Output the [x, y] coordinate of the center of the cell containing the given text.  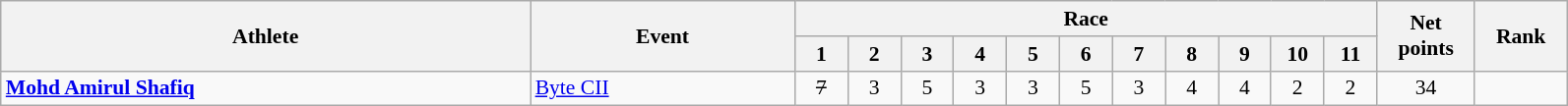
Rank [1521, 35]
6 [1086, 54]
8 [1192, 54]
10 [1297, 54]
1 [821, 54]
Athlete [266, 35]
9 [1245, 54]
Net points [1425, 35]
11 [1350, 54]
Byte CII [663, 88]
34 [1425, 88]
Mohd Amirul Shafiq [266, 88]
Race [1085, 19]
Event [663, 35]
